Extract the (X, Y) coordinate from the center of the cell holding the provided text.  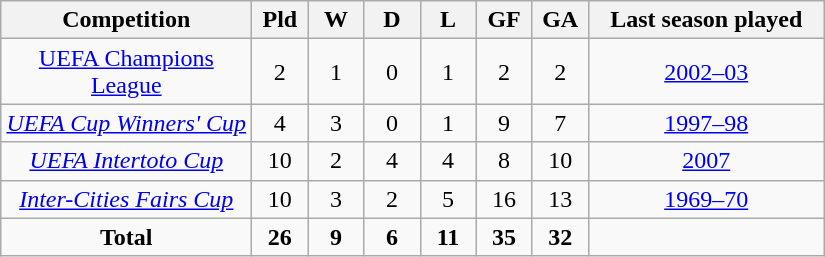
5 (448, 199)
2007 (706, 161)
26 (280, 237)
Pld (280, 20)
UEFA Cup Winners' Cup (126, 123)
8 (504, 161)
1969–70 (706, 199)
GA (560, 20)
Competition (126, 20)
UEFA Intertoto Cup (126, 161)
W (336, 20)
Inter-Cities Fairs Cup (126, 199)
1997–98 (706, 123)
11 (448, 237)
16 (504, 199)
GF (504, 20)
13 (560, 199)
D (392, 20)
32 (560, 237)
6 (392, 237)
Last season played (706, 20)
L (448, 20)
2002–03 (706, 72)
35 (504, 237)
Total (126, 237)
7 (560, 123)
UEFA Champions League (126, 72)
